Scan for the cell matching the given text and deliver its [x, y] coordinate at center. 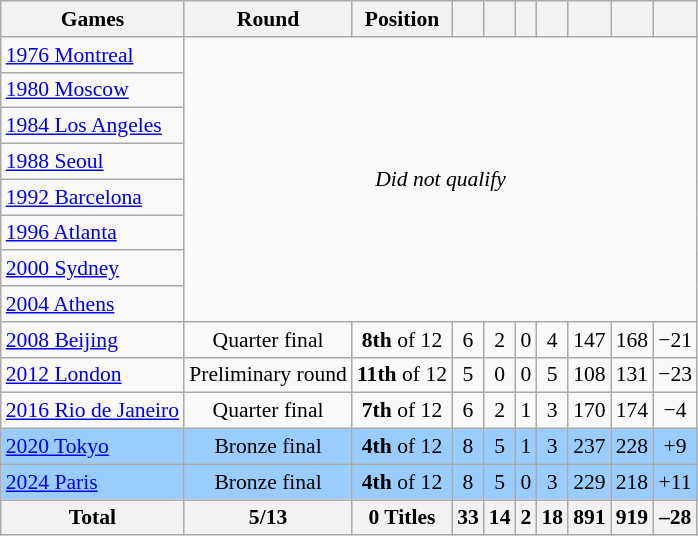
33 [468, 518]
7th of 12 [402, 411]
5/13 [268, 518]
919 [632, 518]
Did not qualify [440, 180]
237 [590, 447]
+11 [675, 482]
Total [92, 518]
0 Titles [402, 518]
170 [590, 411]
2020 Tokyo [92, 447]
Games [92, 19]
108 [590, 375]
1992 Barcelona [92, 197]
2016 Rio de Janeiro [92, 411]
228 [632, 447]
147 [590, 340]
1980 Moscow [92, 90]
Preliminary round [268, 375]
2008 Beijing [92, 340]
2024 Paris [92, 482]
168 [632, 340]
2012 London [92, 375]
+9 [675, 447]
891 [590, 518]
11th of 12 [402, 375]
174 [632, 411]
131 [632, 375]
8th of 12 [402, 340]
Round [268, 19]
−21 [675, 340]
−23 [675, 375]
218 [632, 482]
1984 Los Angeles [92, 126]
4 [552, 340]
2000 Sydney [92, 269]
1976 Montreal [92, 55]
14 [500, 518]
Position [402, 19]
18 [552, 518]
−4 [675, 411]
1988 Seoul [92, 162]
–28 [675, 518]
229 [590, 482]
1996 Atlanta [92, 233]
2004 Athens [92, 304]
